Search for the cell housing the specified text and yield its [x, y] center coordinate. 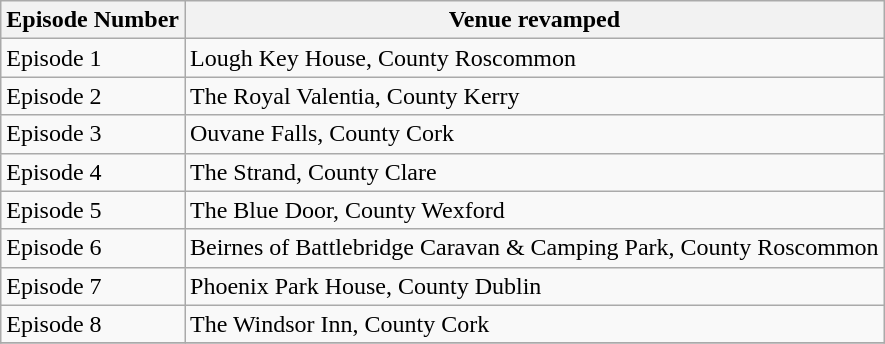
Venue revamped [534, 20]
Episode 6 [93, 248]
The Strand, County Clare [534, 172]
Lough Key House, County Roscommon [534, 58]
The Windsor Inn, County Cork [534, 324]
The Blue Door, County Wexford [534, 210]
Episode 7 [93, 286]
Episode 1 [93, 58]
The Royal Valentia, County Kerry [534, 96]
Episode 4 [93, 172]
Episode 5 [93, 210]
Episode 8 [93, 324]
Phoenix Park House, County Dublin [534, 286]
Beirnes of Battlebridge Caravan & Camping Park, County Roscommon [534, 248]
Episode 2 [93, 96]
Episode Number [93, 20]
Ouvane Falls, County Cork [534, 134]
Episode 3 [93, 134]
